Extract the (X, Y) coordinate from the center of the cell holding the provided text.  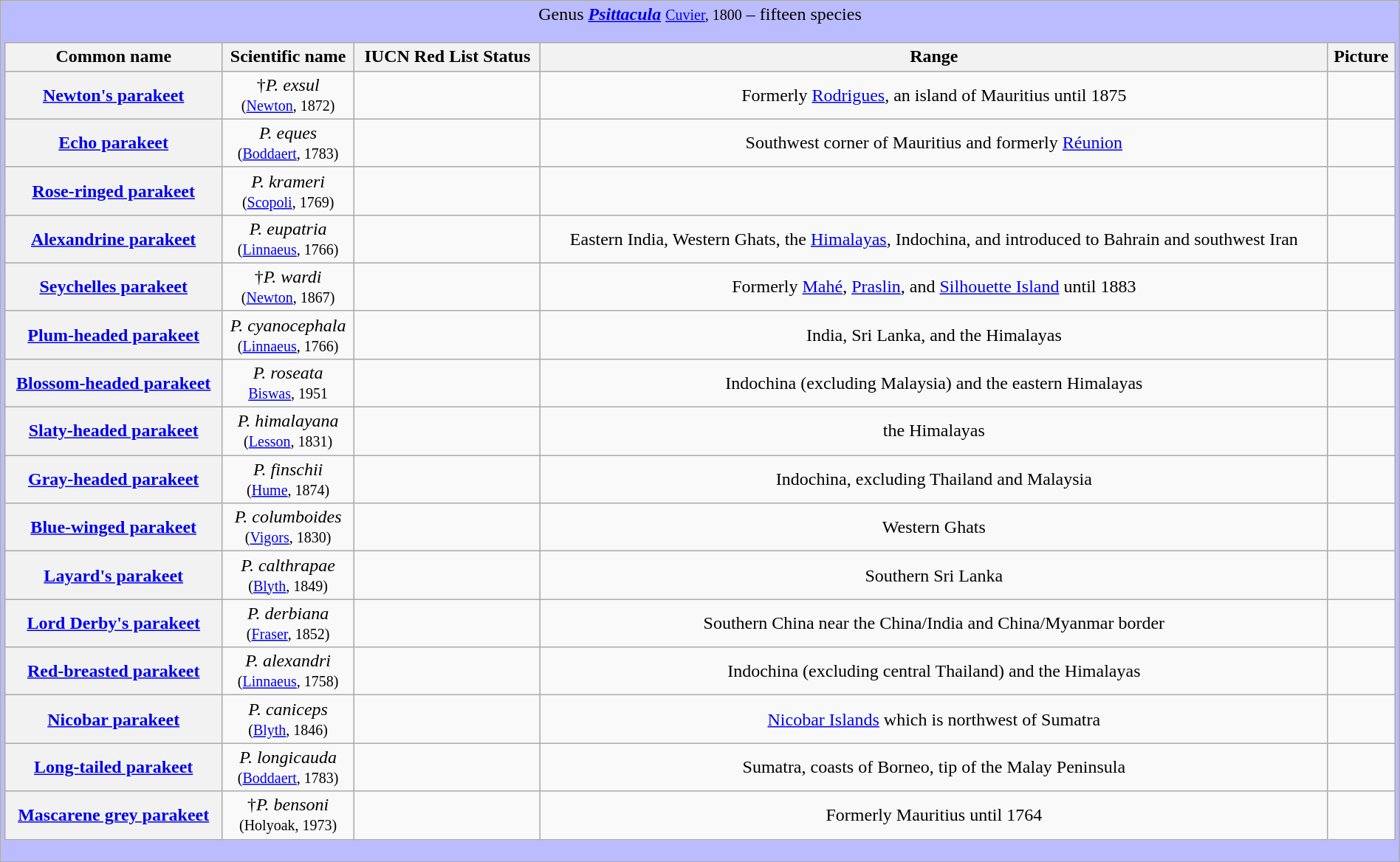
Range (934, 57)
†P. wardi (Newton, 1867) (288, 286)
Nicobar parakeet (114, 719)
Seychelles parakeet (114, 286)
Slaty-headed parakeet (114, 431)
Rose-ringed parakeet (114, 190)
Mascarene grey parakeet (114, 815)
the Himalayas (934, 431)
Indochina (excluding central Thailand) and the Himalayas (934, 672)
Blue-winged parakeet (114, 527)
Gray-headed parakeet (114, 480)
Western Ghats (934, 527)
Picture (1362, 57)
P. eques (Boddaert, 1783) (288, 143)
P. derbiana (Fraser, 1852) (288, 623)
P. finschii (Hume, 1874) (288, 480)
Blossom-headed parakeet (114, 382)
Layard's parakeet (114, 576)
Alexandrine parakeet (114, 239)
Eastern India, Western Ghats, the Himalayas, Indochina, and introduced to Bahrain and southwest Iran (934, 239)
Plum-headed parakeet (114, 335)
India, Sri Lanka, and the Himalayas (934, 335)
P. longicauda (Boddaert, 1783) (288, 768)
Lord Derby's parakeet (114, 623)
Nicobar Islands which is northwest of Sumatra (934, 719)
P. eupatria (Linnaeus, 1766) (288, 239)
Formerly Mauritius until 1764 (934, 815)
P. columboides (Vigors, 1830) (288, 527)
Southern China near the China/India and China/Myanmar border (934, 623)
Red-breasted parakeet (114, 672)
Indochina (excluding Malaysia) and the eastern Himalayas (934, 382)
†P. bensoni (Holyoak, 1973) (288, 815)
Common name (114, 57)
Southwest corner of Mauritius and formerly Réunion (934, 143)
P. alexandri (Linnaeus, 1758) (288, 672)
Indochina, excluding Thailand and Malaysia (934, 480)
†P. exsul (Newton, 1872) (288, 94)
Echo parakeet (114, 143)
Formerly Rodrigues, an island of Mauritius until 1875 (934, 94)
IUCN Red List Status (447, 57)
Scientific name (288, 57)
P. calthrapae (Blyth, 1849) (288, 576)
Southern Sri Lanka (934, 576)
Formerly Mahé, Praslin, and Silhouette Island until 1883 (934, 286)
Sumatra, coasts of Borneo, tip of the Malay Peninsula (934, 768)
P. roseata Biswas, 1951 (288, 382)
Newton's parakeet (114, 94)
Long-tailed parakeet (114, 768)
P. cyanocephala (Linnaeus, 1766) (288, 335)
P. krameri (Scopoli, 1769) (288, 190)
P. caniceps (Blyth, 1846) (288, 719)
P. himalayana (Lesson, 1831) (288, 431)
